Capture the cell that displays the provided text and extract its [x, y] central coordinate. 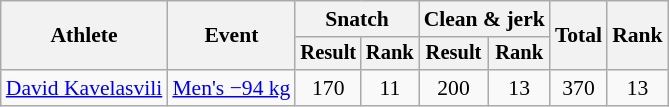
David Kavelasvili [84, 88]
200 [454, 88]
Event [231, 36]
Men's −94 kg [231, 88]
Snatch [356, 19]
170 [328, 88]
Clean & jerk [484, 19]
Total [578, 36]
370 [578, 88]
11 [390, 88]
Athlete [84, 36]
